Detect which cell encompasses the target text, then output its [x, y] center coordinate. 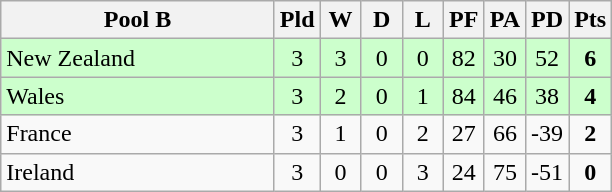
L [422, 20]
D [382, 20]
Wales [138, 96]
82 [464, 58]
Pld [297, 20]
PA [504, 20]
27 [464, 134]
Pool B [138, 20]
4 [590, 96]
PF [464, 20]
30 [504, 58]
38 [548, 96]
Ireland [138, 172]
84 [464, 96]
46 [504, 96]
Pts [590, 20]
24 [464, 172]
6 [590, 58]
PD [548, 20]
66 [504, 134]
-51 [548, 172]
W [340, 20]
52 [548, 58]
New Zealand [138, 58]
France [138, 134]
75 [504, 172]
-39 [548, 134]
